Output the (X, Y) coordinate of the center of the cell containing the given text.  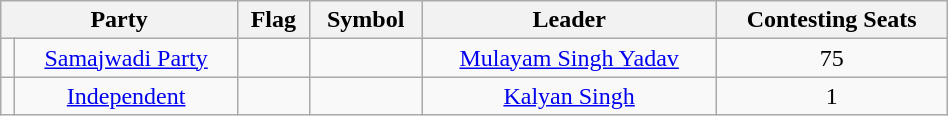
Party (120, 20)
Leader (569, 20)
75 (832, 58)
Kalyan Singh (569, 96)
1 (832, 96)
Symbol (366, 20)
Flag (273, 20)
Contesting Seats (832, 20)
Samajwadi Party (126, 58)
Mulayam Singh Yadav (569, 58)
Independent (126, 96)
